Locate the cell with the specified text and output its (x, y) center coordinate. 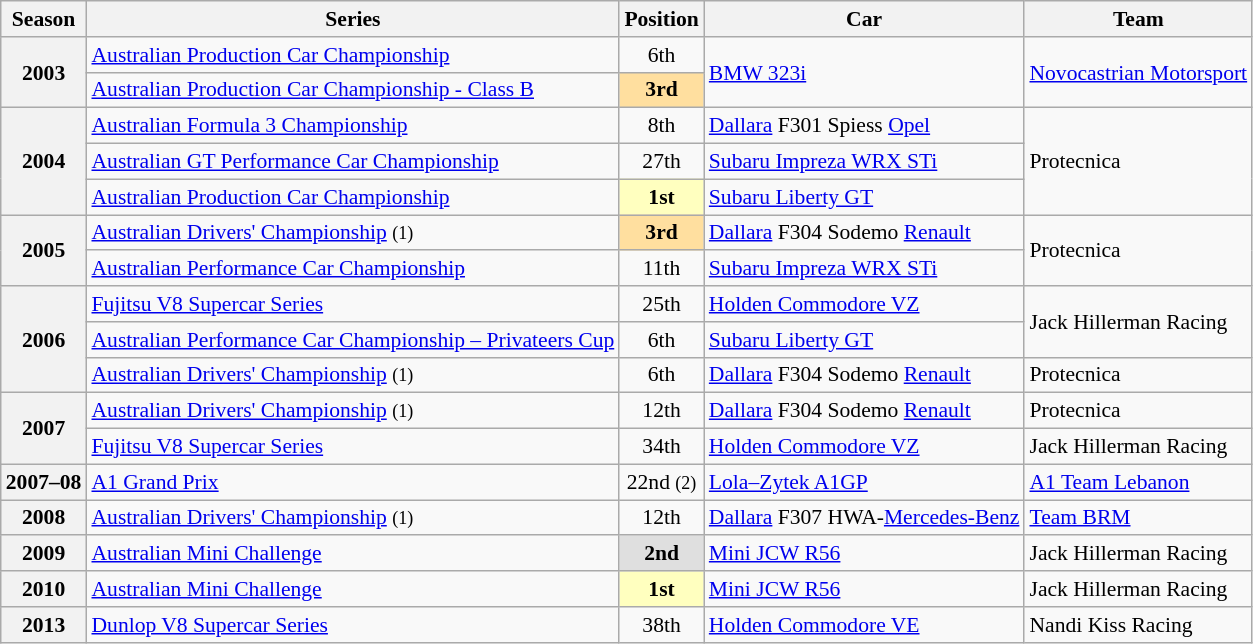
Australian Production Car Championship - Class B (352, 90)
27th (661, 162)
Lola–Zytek A1GP (864, 482)
2nd (661, 554)
Position (661, 19)
Novocastrian Motorsport (1138, 72)
Australian Performance Car Championship (352, 269)
2007–08 (44, 482)
Team BRM (1138, 518)
38th (661, 625)
2008 (44, 518)
2013 (44, 625)
Australian Formula 3 Championship (352, 126)
2004 (44, 162)
Dunlop V8 Supercar Series (352, 625)
Team (1138, 19)
2010 (44, 589)
Series (352, 19)
Holden Commodore VE (864, 625)
2003 (44, 72)
2009 (44, 554)
Car (864, 19)
Australian GT Performance Car Championship (352, 162)
Dallara F307 HWA-Mercedes-Benz (864, 518)
22nd (2) (661, 482)
Nandi Kiss Racing (1138, 625)
11th (661, 269)
BMW 323i (864, 72)
Dallara F301 Spiess Opel (864, 126)
2007 (44, 428)
2006 (44, 340)
A1 Team Lebanon (1138, 482)
Australian Performance Car Championship – Privateers Cup (352, 340)
25th (661, 304)
34th (661, 447)
Season (44, 19)
A1 Grand Prix (352, 482)
8th (661, 126)
2005 (44, 250)
